Pinpoint the cell where the given text exists, returning its (X, Y) midpoint coordinate. 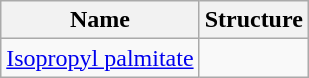
Isopropyl palmitate (100, 58)
Name (100, 20)
Structure (254, 20)
